Output the (x, y) coordinate of the center of the cell containing the given text.  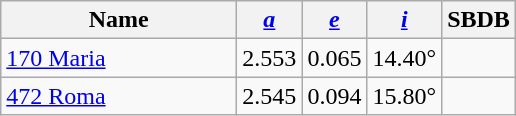
170 Maria (119, 58)
15.80° (404, 96)
e (334, 20)
0.094 (334, 96)
0.065 (334, 58)
472 Roma (119, 96)
SBDB (479, 20)
a (270, 20)
2.553 (270, 58)
2.545 (270, 96)
Name (119, 20)
i (404, 20)
14.40° (404, 58)
